Determine the [x, y] coordinate at the center of the cell enclosing the given text.  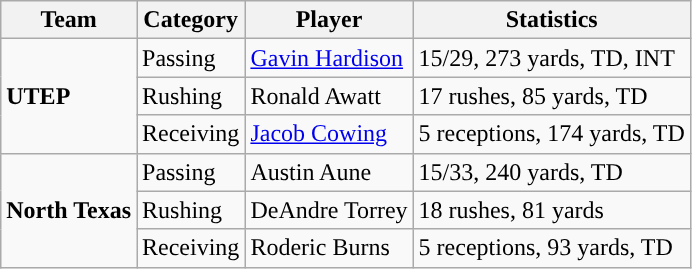
Category [190, 20]
UTEP [69, 96]
Austin Aune [329, 172]
Ronald Awatt [329, 96]
Statistics [552, 20]
18 rushes, 81 yards [552, 210]
5 receptions, 174 yards, TD [552, 134]
15/29, 273 yards, TD, INT [552, 58]
DeAndre Torrey [329, 210]
Team [69, 20]
North Texas [69, 210]
5 receptions, 93 yards, TD [552, 248]
Jacob Cowing [329, 134]
Gavin Hardison [329, 58]
15/33, 240 yards, TD [552, 172]
Roderic Burns [329, 248]
Player [329, 20]
17 rushes, 85 yards, TD [552, 96]
